Pinpoint the cell where the given text exists, returning its (X, Y) midpoint coordinate. 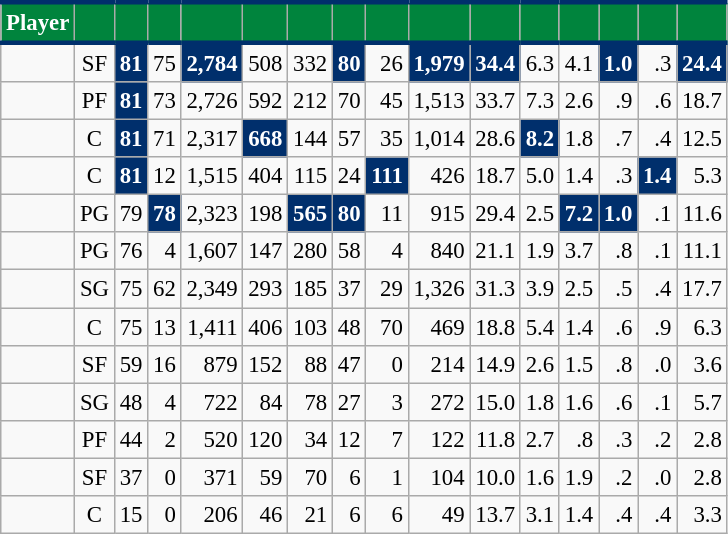
44 (130, 439)
371 (212, 477)
469 (439, 327)
5.4 (540, 327)
1,513 (439, 101)
2,323 (212, 214)
4.1 (578, 62)
84 (266, 402)
33.7 (495, 101)
46 (266, 515)
28.6 (495, 139)
21.1 (495, 251)
293 (266, 289)
144 (310, 139)
1.5 (578, 364)
3.3 (702, 515)
722 (212, 402)
122 (439, 439)
24 (348, 176)
15 (130, 515)
2,726 (212, 101)
1,326 (439, 289)
3 (387, 402)
508 (266, 62)
2,349 (212, 289)
.5 (618, 289)
14.9 (495, 364)
1,979 (439, 62)
332 (310, 62)
1,607 (212, 251)
Player (38, 22)
212 (310, 101)
185 (310, 289)
111 (387, 176)
29.4 (495, 214)
272 (439, 402)
11.1 (702, 251)
76 (130, 251)
3.7 (578, 251)
16 (164, 364)
2,784 (212, 62)
1,411 (212, 327)
520 (212, 439)
147 (266, 251)
3.6 (702, 364)
47 (348, 364)
104 (439, 477)
11.8 (495, 439)
915 (439, 214)
13 (164, 327)
12.5 (702, 139)
45 (387, 101)
62 (164, 289)
3.9 (540, 289)
57 (348, 139)
668 (266, 139)
2.7 (540, 439)
198 (266, 214)
58 (348, 251)
26 (387, 62)
152 (266, 364)
49 (439, 515)
8.2 (540, 139)
406 (266, 327)
79 (130, 214)
592 (266, 101)
34.4 (495, 62)
17.7 (702, 289)
5.3 (702, 176)
280 (310, 251)
5.0 (540, 176)
1,014 (439, 139)
13.7 (495, 515)
71 (164, 139)
21 (310, 515)
2,317 (212, 139)
1 (387, 477)
15.0 (495, 402)
3.1 (540, 515)
426 (439, 176)
35 (387, 139)
7 (387, 439)
103 (310, 327)
5.7 (702, 402)
31.3 (495, 289)
2 (164, 439)
404 (266, 176)
34 (310, 439)
29 (387, 289)
206 (212, 515)
10.0 (495, 477)
120 (266, 439)
11 (387, 214)
879 (212, 364)
1,515 (212, 176)
88 (310, 364)
565 (310, 214)
11.6 (702, 214)
7.3 (540, 101)
840 (439, 251)
115 (310, 176)
214 (439, 364)
27 (348, 402)
73 (164, 101)
24.4 (702, 62)
.7 (618, 139)
18.8 (495, 327)
7.2 (578, 214)
